Scan for the cell matching the given text and deliver its [x, y] coordinate at center. 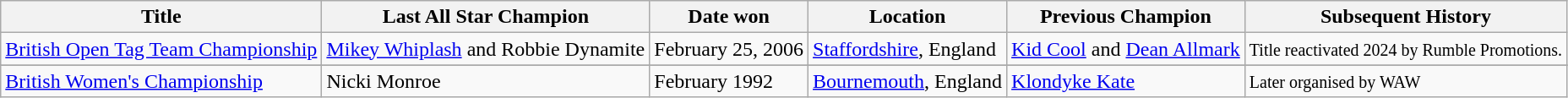
Location [907, 17]
Klondyke Kate [1126, 81]
February 1992 [729, 81]
Kid Cool and Dean Allmark [1126, 49]
February 25, 2006 [729, 49]
Mikey Whiplash and Robbie Dynamite [486, 49]
Last All Star Champion [486, 17]
Title [161, 17]
British Open Tag Team Championship [161, 49]
Date won [729, 17]
Bournemouth, England [907, 81]
Later organised by WAW [1406, 81]
Title reactivated 2024 by Rumble Promotions. [1406, 49]
Subsequent History [1406, 17]
Previous Champion [1126, 17]
British Women's Championship [161, 81]
Nicki Monroe [486, 81]
Staffordshire, England [907, 49]
